For the text-containing cell, return its midpoint in [X, Y] coordinate format. 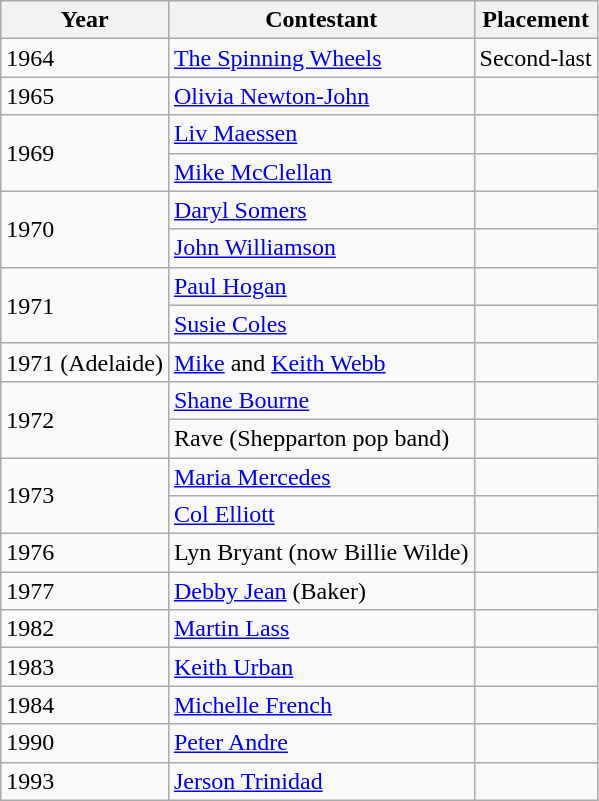
1970 [85, 229]
Liv Maessen [321, 134]
Second-last [536, 58]
1964 [85, 58]
Col Elliott [321, 515]
Contestant [321, 20]
Jerson Trinidad [321, 781]
1965 [85, 96]
1972 [85, 419]
Placement [536, 20]
1971 (Adelaide) [85, 362]
1973 [85, 496]
1983 [85, 667]
Maria Mercedes [321, 477]
Keith Urban [321, 667]
Daryl Somers [321, 210]
1977 [85, 591]
John Williamson [321, 248]
Susie Coles [321, 324]
1969 [85, 153]
Olivia Newton-John [321, 96]
Martin Lass [321, 629]
Paul Hogan [321, 286]
1976 [85, 553]
Peter Andre [321, 743]
1971 [85, 305]
1984 [85, 705]
Lyn Bryant (now Billie Wilde) [321, 553]
Michelle French [321, 705]
Rave (Shepparton pop band) [321, 438]
Year [85, 20]
Shane Bourne [321, 400]
1993 [85, 781]
Mike McClellan [321, 172]
Mike and Keith Webb [321, 362]
1982 [85, 629]
The Spinning Wheels [321, 58]
Debby Jean (Baker) [321, 591]
1990 [85, 743]
